For the text-containing cell, return its midpoint in (x, y) coordinate format. 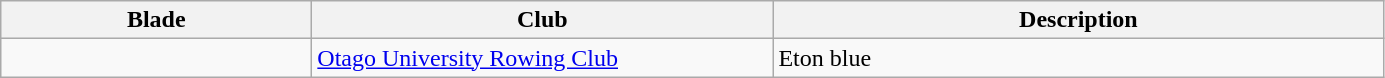
Blade (156, 20)
Eton blue (1078, 58)
Club (542, 20)
Otago University Rowing Club (542, 58)
Description (1078, 20)
